Extract the (X, Y) coordinate from the center of the cell holding the provided text.  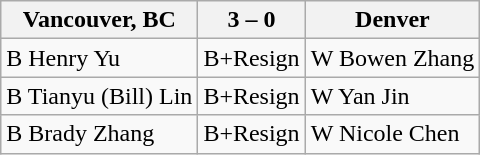
W Bowen Zhang (392, 58)
B Brady Zhang (100, 134)
B Henry Yu (100, 58)
W Yan Jin (392, 96)
Denver (392, 20)
Vancouver, BC (100, 20)
B Tianyu (Bill) Lin (100, 96)
3 – 0 (252, 20)
W Nicole Chen (392, 134)
